Find where the given text appears and provide that cell's center as (X, Y) coordinate. 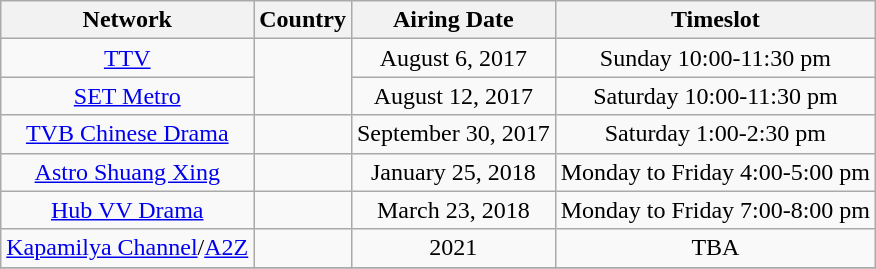
TBA (715, 248)
Timeslot (715, 20)
Kapamilya Channel/A2Z (128, 248)
September 30, 2017 (453, 134)
Monday to Friday 7:00-8:00 pm (715, 210)
Sunday 10:00-11:30 pm (715, 58)
Airing Date (453, 20)
Saturday 10:00-11:30 pm (715, 96)
Country (303, 20)
Network (128, 20)
August 12, 2017 (453, 96)
Monday to Friday 4:00-5:00 pm (715, 172)
2021 (453, 248)
Saturday 1:00-2:30 pm (715, 134)
August 6, 2017 (453, 58)
January 25, 2018 (453, 172)
Hub VV Drama (128, 210)
TTV (128, 58)
TVB Chinese Drama (128, 134)
March 23, 2018 (453, 210)
SET Metro (128, 96)
Astro Shuang Xing (128, 172)
